Return the (x, y) coordinate for the center point of the cell that contains the specified text.  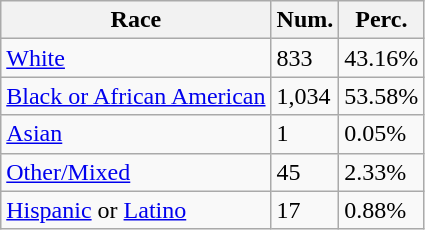
0.05% (382, 134)
17 (305, 210)
Black or African American (136, 96)
53.58% (382, 96)
833 (305, 58)
2.33% (382, 172)
Hispanic or Latino (136, 210)
Num. (305, 20)
Asian (136, 134)
Race (136, 20)
1,034 (305, 96)
1 (305, 134)
Perc. (382, 20)
White (136, 58)
45 (305, 172)
43.16% (382, 58)
Other/Mixed (136, 172)
0.88% (382, 210)
